Provide the [X, Y] coordinate of the cell's center where the given text is located.  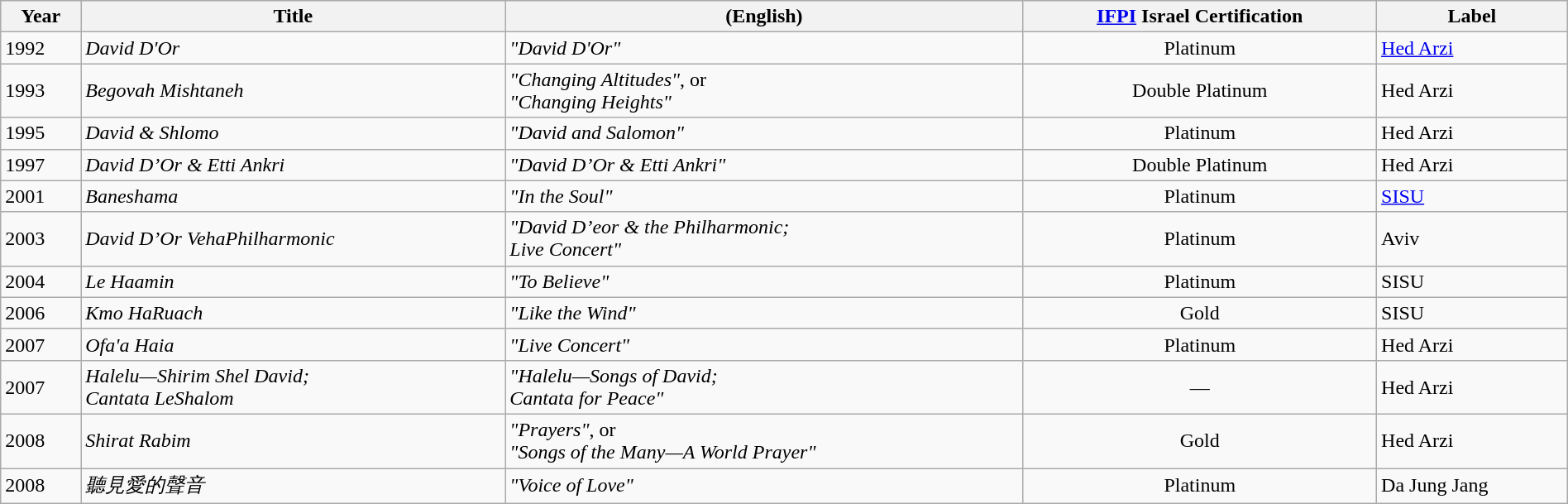
Baneshama [293, 196]
(English) [764, 17]
"David D'Or" [764, 48]
"To Believe" [764, 281]
"Prayers", or "Songs of the Many—A World Prayer" [764, 440]
聽見愛的聲音 [293, 487]
2004 [41, 281]
1995 [41, 133]
2003 [41, 238]
"In the Soul" [764, 196]
"Changing Altitudes", or "Changing Heights" [764, 91]
"Voice of Love" [764, 487]
2006 [41, 313]
Shirat Rabim [293, 440]
IFPI Israel Certification [1200, 17]
Year [41, 17]
Aviv [1472, 238]
— [1200, 387]
David D’Or VehaPhilharmonic [293, 238]
Le Haamin [293, 281]
Label [1472, 17]
Begovah Mishtaneh [293, 91]
"David D’eor & the Philharmonic; Live Concert" [764, 238]
Title [293, 17]
"Live Concert" [764, 344]
David D’Or & Etti Ankri [293, 165]
2001 [41, 196]
1997 [41, 165]
Ofa'a Haia [293, 344]
David & Shlomo [293, 133]
"David D’Or & Etti Ankri" [764, 165]
David D'Or [293, 48]
"David and Salomon" [764, 133]
1992 [41, 48]
1993 [41, 91]
Halelu—Shirim Shel David; Cantata LeShalom [293, 387]
Kmo HaRuach [293, 313]
Da Jung Jang [1472, 487]
"Like the Wind" [764, 313]
"Halelu—Songs of David; Cantata for Peace" [764, 387]
